Search for the cell housing the specified text and yield its (x, y) center coordinate. 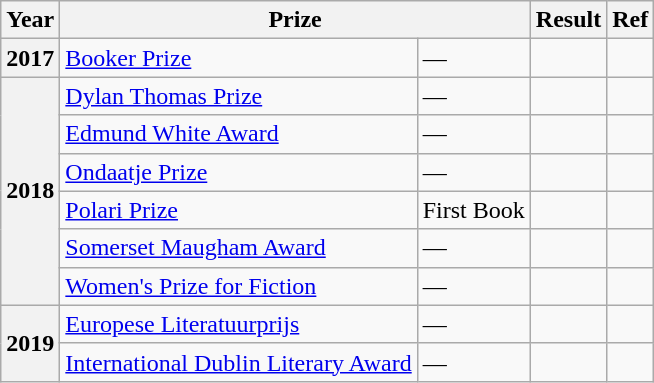
First Book (474, 210)
2018 (30, 191)
Polari Prize (238, 210)
Somerset Maugham Award (238, 248)
Dylan Thomas Prize (238, 96)
Edmund White Award (238, 134)
Europese Literatuurprijs (238, 324)
Year (30, 20)
2019 (30, 343)
Prize (296, 20)
Women's Prize for Fiction (238, 286)
International Dublin Literary Award (238, 362)
Result (568, 20)
Booker Prize (238, 58)
Ref (630, 20)
Ondaatje Prize (238, 172)
2017 (30, 58)
